For the text-containing cell, return its midpoint in [X, Y] coordinate format. 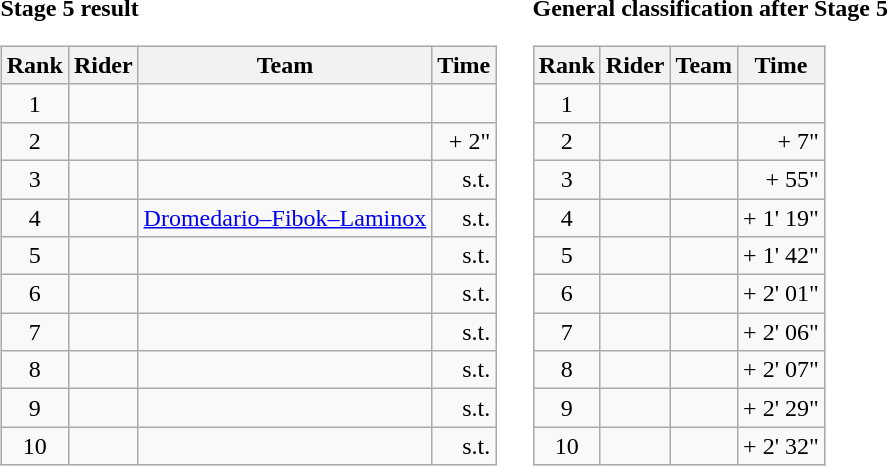
+ 1' 19" [782, 217]
Dromedario–Fibok–Laminox [285, 217]
+ 7" [782, 141]
+ 2" [464, 141]
+ 2' 01" [782, 294]
+ 1' 42" [782, 256]
+ 55" [782, 179]
+ 2' 29" [782, 408]
+ 2' 06" [782, 332]
+ 2' 07" [782, 370]
+ 2' 32" [782, 446]
